Detect which cell encompasses the target text, then output its [X, Y] center coordinate. 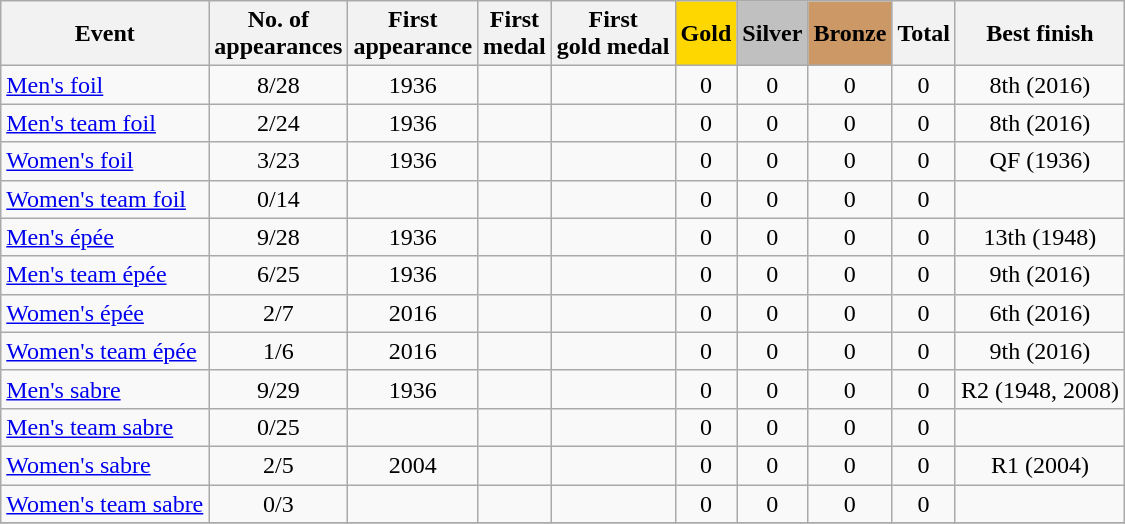
QF (1936) [1040, 161]
Men's sabre [105, 389]
Bronze [850, 34]
Women's foil [105, 161]
2/24 [278, 123]
Firstmedal [515, 34]
Men's épée [105, 237]
13th (1948) [1040, 237]
Men's team foil [105, 123]
Men's team sabre [105, 427]
Women's team foil [105, 199]
6th (2016) [1040, 313]
0/14 [278, 199]
Women's team sabre [105, 503]
Total [924, 34]
Women's team épée [105, 351]
R1 (2004) [1040, 465]
0/25 [278, 427]
Women's sabre [105, 465]
3/23 [278, 161]
0/3 [278, 503]
2004 [413, 465]
No. ofappearances [278, 34]
Best finish [1040, 34]
Event [105, 34]
Firstgold medal [613, 34]
2/5 [278, 465]
9/29 [278, 389]
Women's épée [105, 313]
R2 (1948, 2008) [1040, 389]
1/6 [278, 351]
Firstappearance [413, 34]
2/7 [278, 313]
Gold [706, 34]
Men's team épée [105, 275]
8/28 [278, 85]
6/25 [278, 275]
Men's foil [105, 85]
9/28 [278, 237]
Silver [772, 34]
